Scan for the cell matching the given text and deliver its (x, y) coordinate at center. 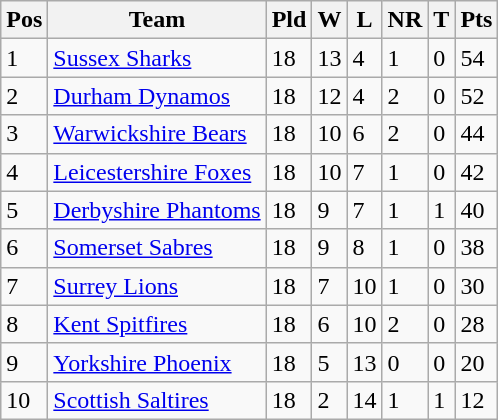
Sussex Sharks (157, 58)
Pts (476, 20)
42 (476, 172)
52 (476, 96)
Yorkshire Phoenix (157, 362)
Leicestershire Foxes (157, 172)
Warwickshire Bears (157, 134)
38 (476, 248)
L (364, 20)
Somerset Sabres (157, 248)
Pld (289, 20)
Kent Spitfires (157, 324)
Pos (24, 20)
54 (476, 58)
20 (476, 362)
Derbyshire Phantoms (157, 210)
Durham Dynamos (157, 96)
30 (476, 286)
NR (405, 20)
Scottish Saltires (157, 400)
Surrey Lions (157, 286)
44 (476, 134)
T (442, 20)
Team (157, 20)
40 (476, 210)
14 (364, 400)
28 (476, 324)
3 (24, 134)
W (330, 20)
